Determine the [X, Y] coordinate at the center of the cell enclosing the given text.  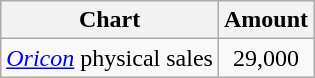
Amount [266, 20]
29,000 [266, 58]
Chart [110, 20]
Oricon physical sales [110, 58]
